For the text-containing cell, return its midpoint in [x, y] coordinate format. 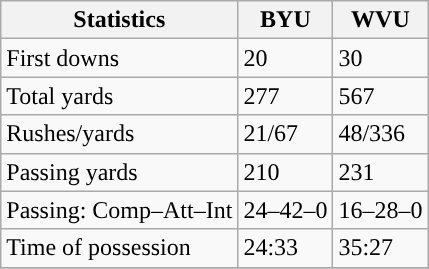
48/336 [380, 134]
WVU [380, 20]
Passing: Comp–Att–Int [120, 210]
Time of possession [120, 248]
BYU [286, 20]
Rushes/yards [120, 134]
Passing yards [120, 172]
Total yards [120, 96]
21/67 [286, 134]
231 [380, 172]
30 [380, 58]
24:33 [286, 248]
24–42–0 [286, 210]
277 [286, 96]
35:27 [380, 248]
567 [380, 96]
20 [286, 58]
Statistics [120, 20]
16–28–0 [380, 210]
210 [286, 172]
First downs [120, 58]
